Extract the (X, Y) coordinate from the center of the cell holding the provided text.  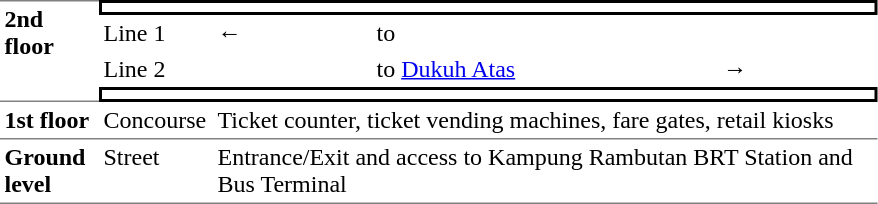
1st floor (50, 121)
Ground level (50, 172)
Line 2 (156, 69)
Line 1 (156, 33)
to Dukuh Atas (545, 69)
Entrance/Exit and access to Kampung Rambutan BRT Station and Bus Terminal (545, 172)
→ (798, 69)
to (545, 33)
Street (156, 172)
Ticket counter, ticket vending machines, fare gates, retail kiosks (545, 121)
Concourse (156, 121)
← (292, 33)
2nd floor (50, 51)
